Locate the cell with the specified text and output its (X, Y) center coordinate. 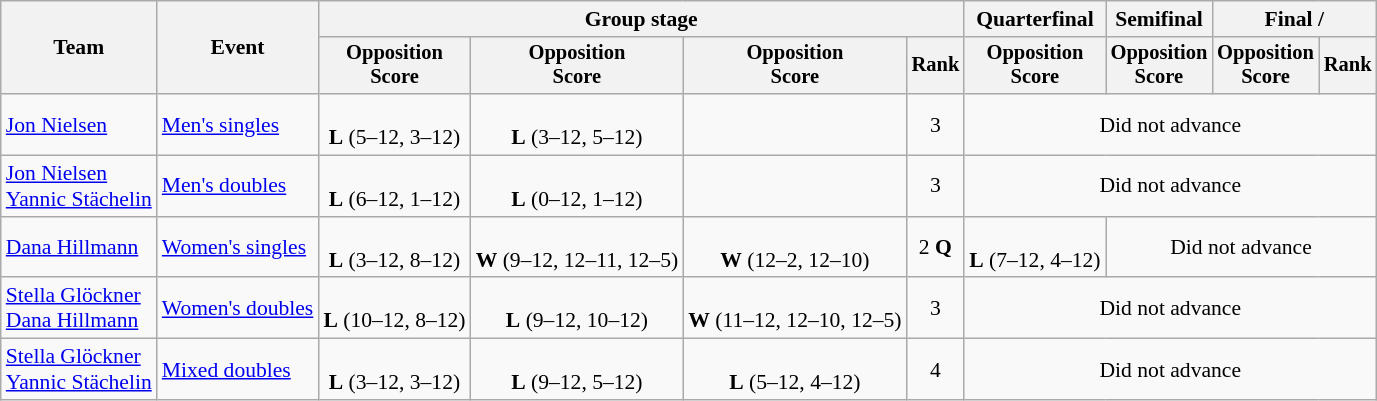
Final / (1294, 19)
L (5–12, 3–12) (394, 124)
Mixed doubles (238, 370)
L (9–12, 5–12) (578, 370)
Men's doubles (238, 186)
Women's doubles (238, 308)
Women's singles (238, 248)
Stella GlöcknerYannic Stächelin (79, 370)
L (3–12, 3–12) (394, 370)
W (9–12, 12–11, 12–5) (578, 248)
2 Q (936, 248)
W (11–12, 12–10, 12–5) (794, 308)
Men's singles (238, 124)
Event (238, 48)
Jon NielsenYannic Stächelin (79, 186)
Team (79, 48)
Jon Nielsen (79, 124)
4 (936, 370)
Dana Hillmann (79, 248)
L (3–12, 5–12) (578, 124)
L (0–12, 1–12) (578, 186)
L (5–12, 4–12) (794, 370)
L (10–12, 8–12) (394, 308)
Quarterfinal (1034, 19)
Group stage (641, 19)
L (7–12, 4–12) (1034, 248)
W (12–2, 12–10) (794, 248)
Stella GlöcknerDana Hillmann (79, 308)
Semifinal (1160, 19)
L (3–12, 8–12) (394, 248)
L (9–12, 10–12) (578, 308)
L (6–12, 1–12) (394, 186)
